Determine the [x, y] coordinate at the center of the cell enclosing the given text.  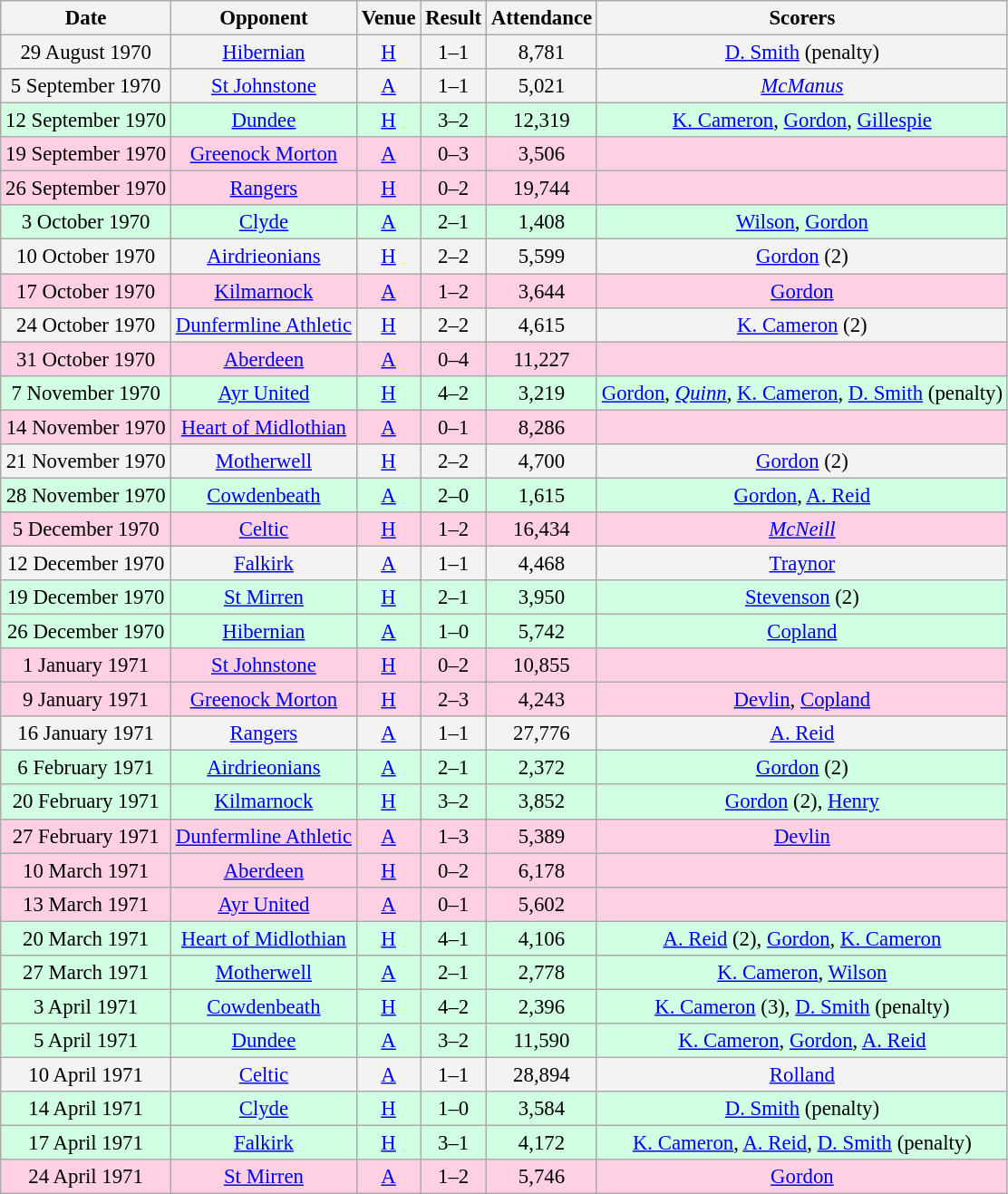
12 December 1970 [86, 563]
5,602 [541, 904]
5,746 [541, 1177]
27,776 [541, 733]
10,855 [541, 665]
K. Cameron (3), D. Smith (penalty) [801, 1006]
1 January 1971 [86, 665]
K. Cameron, Gordon, Gillespie [801, 121]
2,372 [541, 768]
K. Cameron (2) [801, 325]
8,286 [541, 427]
19 September 1970 [86, 154]
27 February 1971 [86, 836]
20 February 1971 [86, 802]
McNeill [801, 529]
Venue [388, 18]
24 October 1970 [86, 325]
Devlin [801, 836]
Wilson, Gordon [801, 222]
4,106 [541, 938]
5,021 [541, 86]
31 October 1970 [86, 359]
Result [453, 18]
Opponent [265, 18]
1,615 [541, 495]
5 April 1971 [86, 1041]
A. Reid (2), Gordon, K. Cameron [801, 938]
19 December 1970 [86, 597]
Date [86, 18]
7 November 1970 [86, 393]
K. Cameron, Wilson [801, 973]
Stevenson (2) [801, 597]
6 February 1971 [86, 768]
K. Cameron, A. Reid, D. Smith (penalty) [801, 1143]
Attendance [541, 18]
16 January 1971 [86, 733]
3,506 [541, 154]
8,781 [541, 53]
24 April 1971 [86, 1177]
2–3 [453, 700]
Gordon, Quinn, K. Cameron, D. Smith (penalty) [801, 393]
12,319 [541, 121]
3,219 [541, 393]
K. Cameron, Gordon, A. Reid [801, 1041]
10 March 1971 [86, 870]
3,584 [541, 1109]
1–3 [453, 836]
2–0 [453, 495]
Devlin, Copland [801, 700]
4,172 [541, 1143]
3 October 1970 [86, 222]
McManus [801, 86]
20 March 1971 [86, 938]
9 January 1971 [86, 700]
Rolland [801, 1074]
14 November 1970 [86, 427]
A. Reid [801, 733]
5 December 1970 [86, 529]
5 September 1970 [86, 86]
0–3 [453, 154]
28 November 1970 [86, 495]
4,468 [541, 563]
0–4 [453, 359]
2,778 [541, 973]
4,243 [541, 700]
17 October 1970 [86, 291]
28,894 [541, 1074]
5,389 [541, 836]
Copland [801, 632]
10 October 1970 [86, 257]
5,742 [541, 632]
12 September 1970 [86, 121]
11,227 [541, 359]
3,644 [541, 291]
11,590 [541, 1041]
10 April 1971 [86, 1074]
14 April 1971 [86, 1109]
4,700 [541, 461]
4–1 [453, 938]
3–1 [453, 1143]
19,744 [541, 189]
3 April 1971 [86, 1006]
1,408 [541, 222]
3,852 [541, 802]
27 March 1971 [86, 973]
5,599 [541, 257]
13 March 1971 [86, 904]
Gordon (2), Henry [801, 802]
Traynor [801, 563]
16,434 [541, 529]
4,615 [541, 325]
Scorers [801, 18]
17 April 1971 [86, 1143]
21 November 1970 [86, 461]
Gordon, A. Reid [801, 495]
3,950 [541, 597]
29 August 1970 [86, 53]
26 September 1970 [86, 189]
6,178 [541, 870]
26 December 1970 [86, 632]
2,396 [541, 1006]
